Determine the [x, y] coordinate at the center of the cell enclosing the given text.  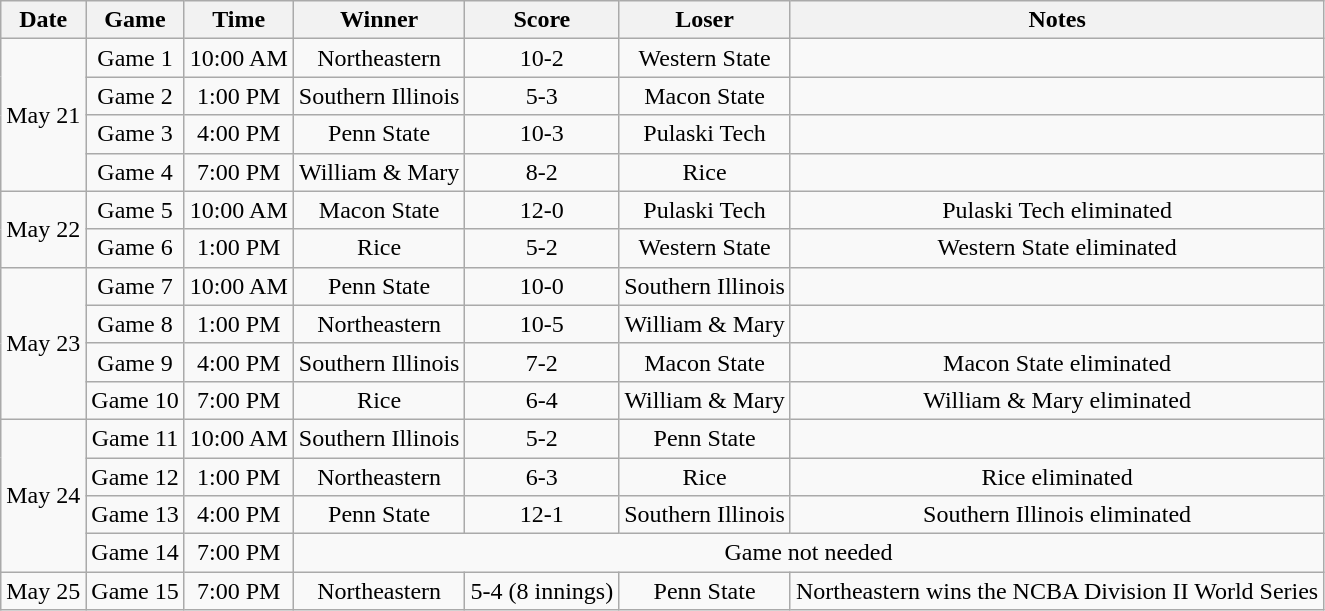
Game 2 [135, 96]
Loser [705, 20]
May 25 [44, 591]
10-3 [542, 134]
Game 15 [135, 591]
Time [238, 20]
Macon State eliminated [1056, 362]
5-3 [542, 96]
Game 13 [135, 515]
May 24 [44, 495]
Game 10 [135, 400]
Game 1 [135, 58]
8-2 [542, 172]
Game 5 [135, 210]
Game 11 [135, 438]
10-5 [542, 324]
Southern Illinois eliminated [1056, 515]
12-1 [542, 515]
Score [542, 20]
Game 3 [135, 134]
6-4 [542, 400]
Game 12 [135, 477]
William & Mary eliminated [1056, 400]
Winner [379, 20]
Rice eliminated [1056, 477]
6-3 [542, 477]
May 23 [44, 343]
Game 6 [135, 248]
10-0 [542, 286]
Game 14 [135, 553]
Game 8 [135, 324]
Northeastern wins the NCBA Division II World Series [1056, 591]
5-4 (8 innings) [542, 591]
7-2 [542, 362]
Game 7 [135, 286]
May 22 [44, 229]
Game 4 [135, 172]
Notes [1056, 20]
Game not needed [808, 553]
Western State eliminated [1056, 248]
Date [44, 20]
May 21 [44, 115]
Pulaski Tech eliminated [1056, 210]
12-0 [542, 210]
10-2 [542, 58]
Game [135, 20]
Game 9 [135, 362]
